Search for the cell housing the specified text and yield its [X, Y] center coordinate. 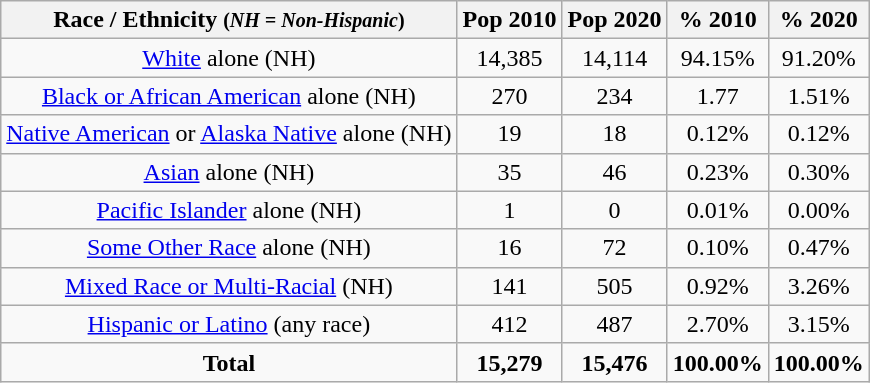
White alone (NH) [229, 58]
14,385 [510, 58]
505 [614, 286]
Race / Ethnicity (NH = Non-Hispanic) [229, 20]
0.23% [718, 172]
94.15% [718, 58]
0 [614, 210]
1.77 [718, 96]
46 [614, 172]
Total [229, 362]
270 [510, 96]
91.20% [818, 58]
1 [510, 210]
14,114 [614, 58]
16 [510, 248]
Pop 2010 [510, 20]
234 [614, 96]
72 [614, 248]
0.00% [818, 210]
% 2010 [718, 20]
412 [510, 324]
0.92% [718, 286]
0.10% [718, 248]
Black or African American alone (NH) [229, 96]
Pop 2020 [614, 20]
Mixed Race or Multi-Racial (NH) [229, 286]
15,279 [510, 362]
487 [614, 324]
18 [614, 134]
35 [510, 172]
Pacific Islander alone (NH) [229, 210]
Native American or Alaska Native alone (NH) [229, 134]
19 [510, 134]
Some Other Race alone (NH) [229, 248]
3.15% [818, 324]
0.30% [818, 172]
141 [510, 286]
15,476 [614, 362]
% 2020 [818, 20]
0.01% [718, 210]
Hispanic or Latino (any race) [229, 324]
2.70% [718, 324]
0.47% [818, 248]
Asian alone (NH) [229, 172]
3.26% [818, 286]
1.51% [818, 96]
